Search for the cell housing the specified text and yield its [x, y] center coordinate. 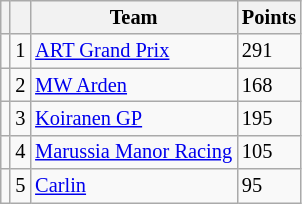
ART Grand Prix [134, 51]
Marussia Manor Racing [134, 152]
5 [20, 186]
291 [269, 51]
2 [20, 85]
Team [134, 17]
MW Arden [134, 85]
95 [269, 186]
3 [20, 118]
1 [20, 51]
168 [269, 85]
4 [20, 152]
195 [269, 118]
105 [269, 152]
Points [269, 17]
Koiranen GP [134, 118]
Carlin [134, 186]
